Detect which cell encompasses the target text, then output its [X, Y] center coordinate. 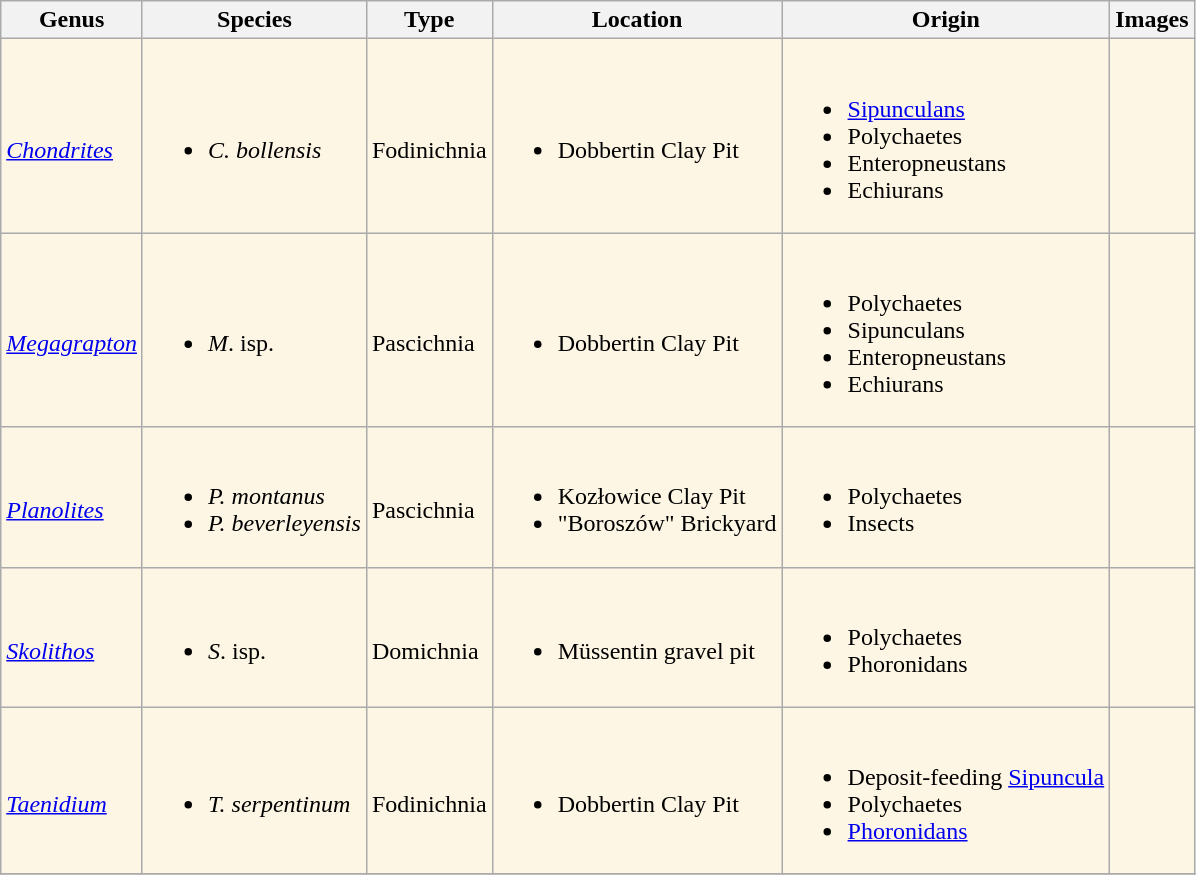
Location [637, 20]
Images [1152, 20]
PolychaetesPhoronidans [946, 637]
Taenidium [72, 790]
Deposit-feeding SipunculaPolychaetesPhoronidans [946, 790]
T. serpentinum [254, 790]
P. montanusP. beverleyensis [254, 497]
Skolithos [72, 637]
SipunculansPolychaetesEnteropneustansEchiurans [946, 136]
Origin [946, 20]
Müssentin gravel pit [637, 637]
C. bollensis [254, 136]
Chondrites [72, 136]
Type [429, 20]
PolychaetesInsects [946, 497]
M. isp. [254, 330]
Kozłowice Clay Pit"Boroszów" Brickyard [637, 497]
Species [254, 20]
PolychaetesSipunculansEnteropneustansEchiurans [946, 330]
S. isp. [254, 637]
Megagrapton [72, 330]
Domichnia [429, 637]
Planolites [72, 497]
Genus [72, 20]
